Determine the (X, Y) coordinate at the center of the cell enclosing the given text.  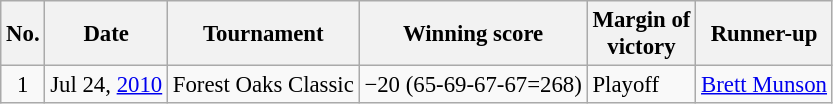
No. (23, 34)
Margin ofvictory (642, 34)
Playoff (642, 85)
Forest Oaks Classic (264, 85)
Brett Munson (764, 85)
Runner-up (764, 34)
−20 (65-69-67-67=268) (473, 85)
Tournament (264, 34)
Jul 24, 2010 (106, 85)
1 (23, 85)
Date (106, 34)
Winning score (473, 34)
